Locate the cell with the specified text and output its [x, y] center coordinate. 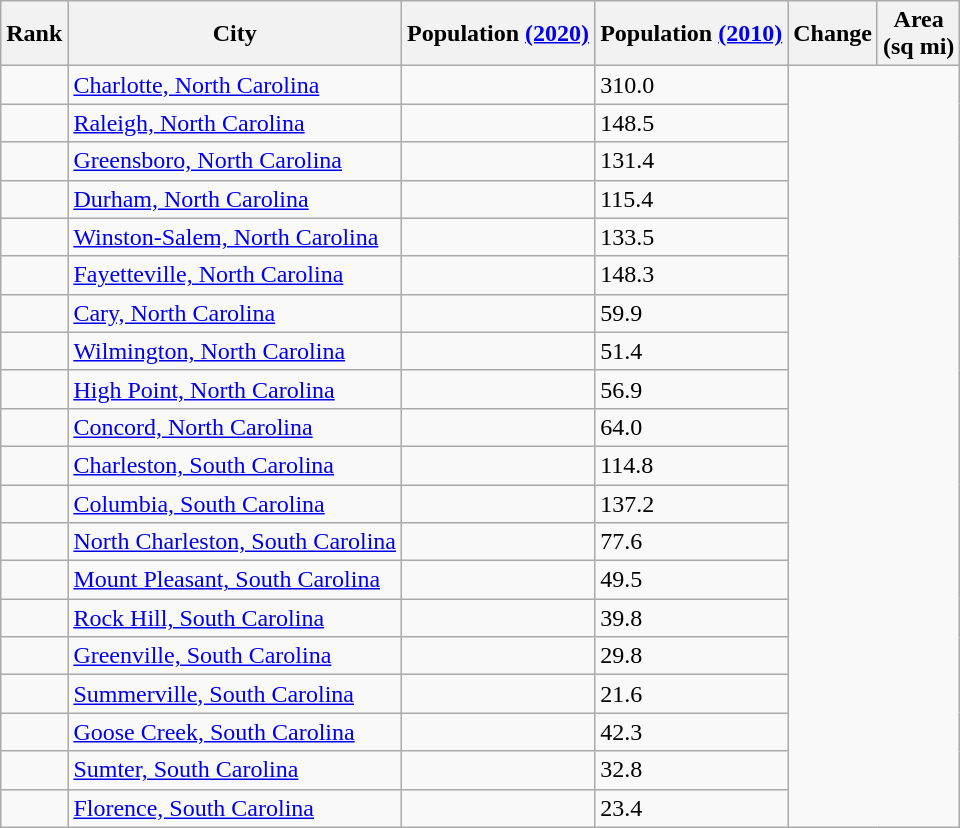
Charleston, South Carolina [235, 465]
Greenville, South Carolina [235, 656]
39.8 [692, 618]
32.8 [692, 770]
Wilmington, North Carolina [235, 351]
23.4 [692, 808]
North Charleston, South Carolina [235, 542]
Mount Pleasant, South Carolina [235, 580]
High Point, North Carolina [235, 389]
Population (2010) [692, 34]
Summerville, South Carolina [235, 694]
56.9 [692, 389]
64.0 [692, 427]
133.5 [692, 237]
310.0 [692, 85]
49.5 [692, 580]
115.4 [692, 199]
59.9 [692, 313]
29.8 [692, 656]
114.8 [692, 465]
City [235, 34]
148.5 [692, 123]
Winston-Salem, North Carolina [235, 237]
Sumter, South Carolina [235, 770]
21.6 [692, 694]
Raleigh, North Carolina [235, 123]
Change [833, 34]
137.2 [692, 503]
131.4 [692, 161]
Rock Hill, South Carolina [235, 618]
77.6 [692, 542]
Charlotte, North Carolina [235, 85]
Rank [34, 34]
Area(sq mi) [918, 34]
Durham, North Carolina [235, 199]
Goose Creek, South Carolina [235, 732]
Greensboro, North Carolina [235, 161]
Concord, North Carolina [235, 427]
42.3 [692, 732]
51.4 [692, 351]
Population (2020) [498, 34]
Florence, South Carolina [235, 808]
Cary, North Carolina [235, 313]
Columbia, South Carolina [235, 503]
Fayetteville, North Carolina [235, 275]
148.3 [692, 275]
